From the cell containing the given text, extract its center point as (x, y) coordinate. 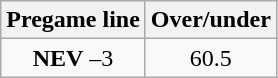
60.5 (210, 58)
Over/under (210, 20)
NEV –3 (74, 58)
Pregame line (74, 20)
